Identify which cell holds the provided text, then report its [X, Y] central coordinate. 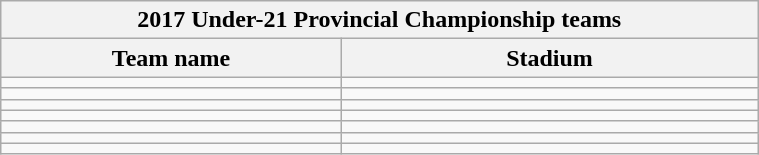
2017 Under-21 Provincial Championship teams [380, 20]
Team name [172, 58]
Stadium [549, 58]
